Extract the [x, y] coordinate from the center of the cell holding the provided text.  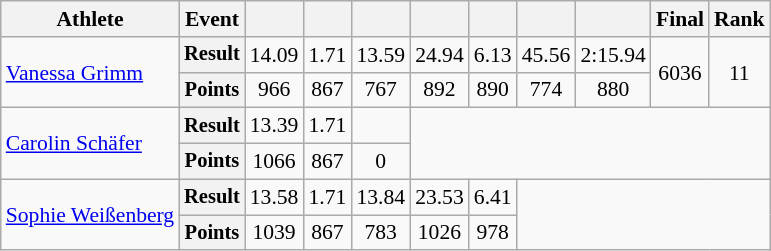
6.41 [493, 197]
978 [493, 233]
45.56 [546, 55]
6036 [680, 72]
23.53 [440, 197]
13.39 [274, 126]
774 [546, 90]
1026 [440, 233]
892 [440, 90]
6.13 [493, 55]
Carolin Schäfer [90, 144]
890 [493, 90]
11 [740, 72]
Athlete [90, 19]
13.84 [380, 197]
24.94 [440, 55]
880 [612, 90]
13.59 [380, 55]
783 [380, 233]
Final [680, 19]
2:15.94 [612, 55]
966 [274, 90]
Sophie Weißenberg [90, 214]
0 [380, 162]
1066 [274, 162]
Rank [740, 19]
Event [212, 19]
767 [380, 90]
14.09 [274, 55]
1039 [274, 233]
13.58 [274, 197]
Vanessa Grimm [90, 72]
